Extract the [x, y] coordinate from the center of the cell holding the provided text.  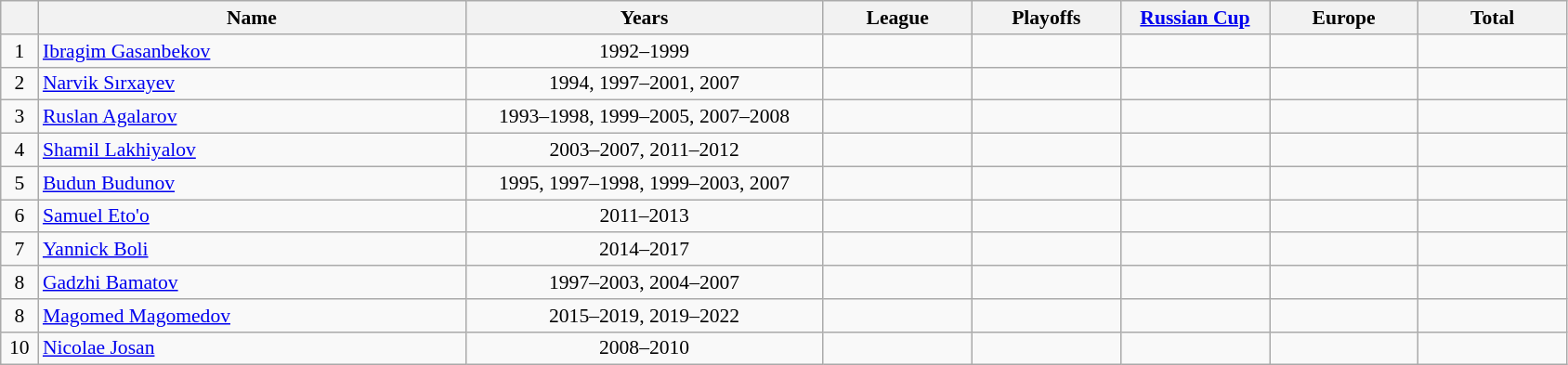
5 [20, 183]
Years [645, 18]
Magomed Magomedov [252, 316]
7 [20, 250]
Samuel Eto'o [252, 216]
Total [1493, 18]
1993–1998, 1999–2005, 2007–2008 [645, 117]
6 [20, 216]
1997–2003, 2004–2007 [645, 282]
Nicolae Josan [252, 348]
1994, 1997–2001, 2007 [645, 84]
Russian Cup [1195, 18]
Budun Budunov [252, 183]
Ibragim Gasanbekov [252, 51]
League [897, 18]
Narvik Sırxayev [252, 84]
Shamil Lakhiyalov [252, 150]
4 [20, 150]
1 [20, 51]
Europe [1343, 18]
Playoffs [1046, 18]
Ruslan Agalarov [252, 117]
Name [252, 18]
Yannick Boli [252, 250]
Gadzhi Bamatov [252, 282]
2 [20, 84]
3 [20, 117]
2008–2010 [645, 348]
2015–2019, 2019–2022 [645, 316]
2011–2013 [645, 216]
1992–1999 [645, 51]
1995, 1997–1998, 1999–2003, 2007 [645, 183]
2014–2017 [645, 250]
2003–2007, 2011–2012 [645, 150]
10 [20, 348]
